Detect which cell encompasses the target text, then output its [x, y] center coordinate. 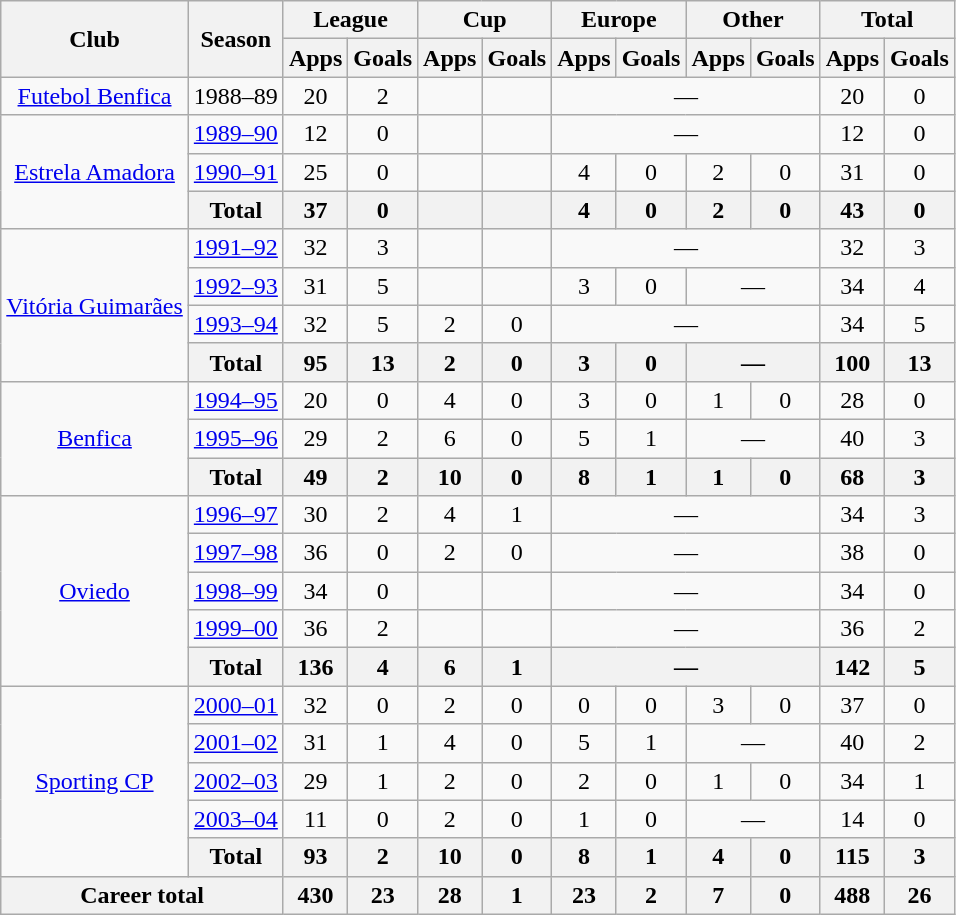
93 [315, 857]
11 [315, 819]
2000–01 [236, 705]
100 [852, 362]
1999–00 [236, 629]
95 [315, 362]
1993–94 [236, 324]
488 [852, 895]
1992–93 [236, 286]
Club [95, 39]
Vitória Guimarães [95, 305]
7 [718, 895]
43 [852, 210]
30 [315, 515]
Estrela Amadora [95, 172]
1997–98 [236, 553]
1994–95 [236, 400]
136 [315, 667]
430 [315, 895]
1996–97 [236, 515]
1991–92 [236, 248]
Career total [142, 895]
1998–99 [236, 591]
Oviedo [95, 591]
26 [920, 895]
Sporting CP [95, 781]
League [350, 20]
Season [236, 39]
Europe [619, 20]
Cup [485, 20]
14 [852, 819]
25 [315, 172]
115 [852, 857]
49 [315, 477]
68 [852, 477]
Benfica [95, 438]
2002–03 [236, 781]
1989–90 [236, 134]
142 [852, 667]
2003–04 [236, 819]
Futebol Benfica [95, 96]
Other [753, 20]
38 [852, 553]
1990–91 [236, 172]
1995–96 [236, 438]
1988–89 [236, 96]
2001–02 [236, 743]
